Find where the given text appears and provide that cell's center as [x, y] coordinate. 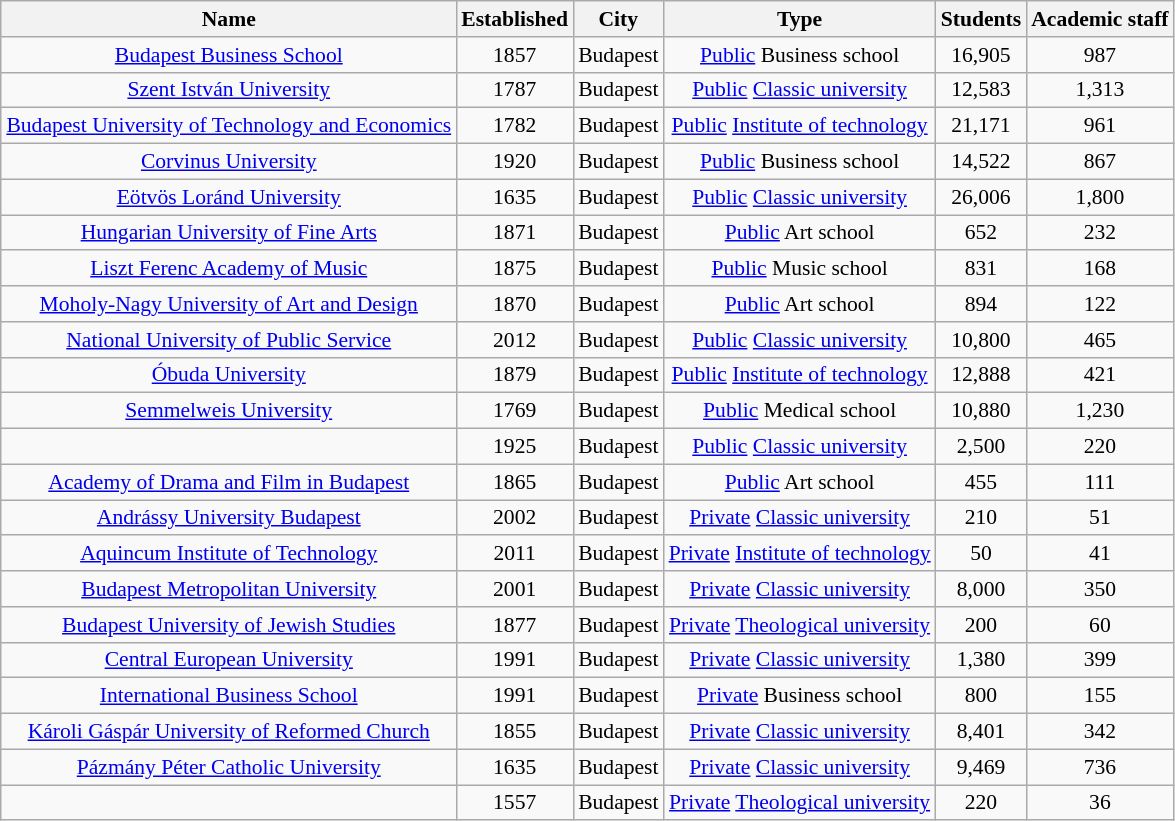
155 [1100, 696]
736 [1100, 767]
Liszt Ferenc Academy of Music [228, 268]
1557 [514, 802]
Name [228, 19]
1865 [514, 482]
Semmelweis University [228, 411]
International Business School [228, 696]
Public Music school [800, 268]
867 [1100, 161]
Budapest Metropolitan University [228, 589]
Pázmány Péter Catholic University [228, 767]
Corvinus University [228, 161]
200 [982, 624]
National University of Public Service [228, 339]
Hungarian University of Fine Arts [228, 232]
232 [1100, 232]
10,800 [982, 339]
Academy of Drama and Film in Budapest [228, 482]
1870 [514, 304]
Established [514, 19]
12,888 [982, 375]
Budapest University of Technology and Economics [228, 126]
Eötvös Loránd University [228, 197]
800 [982, 696]
Type [800, 19]
1879 [514, 375]
1871 [514, 232]
14,522 [982, 161]
2,500 [982, 446]
2001 [514, 589]
1,380 [982, 660]
1877 [514, 624]
Szent István University [228, 90]
1855 [514, 731]
2012 [514, 339]
421 [1100, 375]
51 [1100, 518]
831 [982, 268]
41 [1100, 553]
Budapest Business School [228, 54]
2011 [514, 553]
Private Business school [800, 696]
961 [1100, 126]
Andrássy University Budapest [228, 518]
1,313 [1100, 90]
10,880 [982, 411]
Central European University [228, 660]
350 [1100, 589]
26,006 [982, 197]
1857 [514, 54]
Private Institute of technology [800, 553]
1925 [514, 446]
1782 [514, 126]
Károli Gáspár University of Reformed Church [228, 731]
Moholy-Nagy University of Art and Design [228, 304]
210 [982, 518]
8,000 [982, 589]
1787 [514, 90]
894 [982, 304]
342 [1100, 731]
9,469 [982, 767]
60 [1100, 624]
1,800 [1100, 197]
Public Medical school [800, 411]
168 [1100, 268]
City [618, 19]
36 [1100, 802]
Budapest University of Jewish Studies [228, 624]
Aquincum Institute of Technology [228, 553]
111 [1100, 482]
1875 [514, 268]
12,583 [982, 90]
Óbuda University [228, 375]
21,171 [982, 126]
122 [1100, 304]
1,230 [1100, 411]
Students [982, 19]
455 [982, 482]
8,401 [982, 731]
50 [982, 553]
16,905 [982, 54]
987 [1100, 54]
1769 [514, 411]
Academic staff [1100, 19]
1920 [514, 161]
399 [1100, 660]
465 [1100, 339]
652 [982, 232]
2002 [514, 518]
